Provide the [X, Y] coordinate of the cell's center where the given text is located.  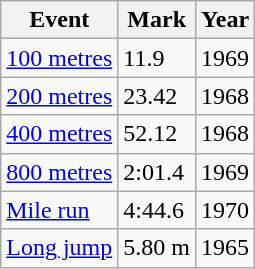
800 metres [60, 172]
52.12 [157, 134]
400 metres [60, 134]
200 metres [60, 96]
Mile run [60, 210]
Event [60, 20]
1965 [226, 248]
4:44.6 [157, 210]
11.9 [157, 58]
2:01.4 [157, 172]
5.80 m [157, 248]
Year [226, 20]
1970 [226, 210]
100 metres [60, 58]
Mark [157, 20]
23.42 [157, 96]
Long jump [60, 248]
